Find where the given text appears and provide that cell's center as [X, Y] coordinate. 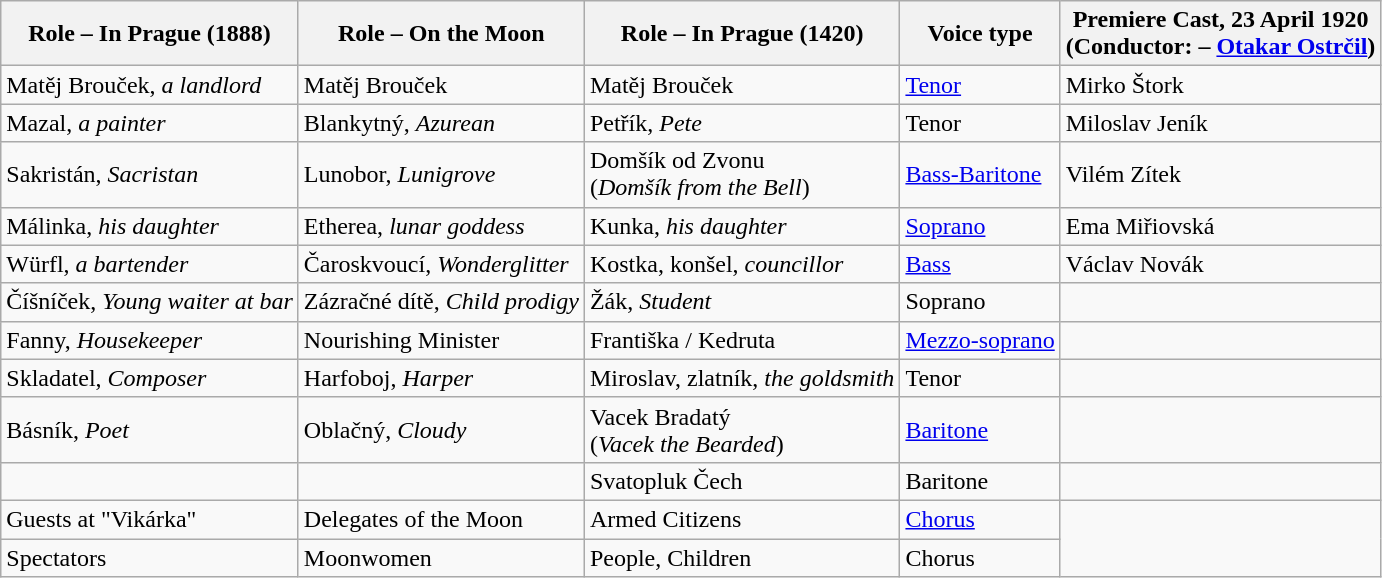
People, Children [742, 557]
Čaroskvoucí, Wonderglitter [441, 264]
Vacek Bradatý (Vacek the Bearded) [742, 430]
Role – In Prague (1888) [150, 34]
Matěj Brouček, a landlord [150, 85]
Harfoboj, Harper [441, 378]
Sakristán, Sacristan [150, 174]
Svatopluk Čech [742, 481]
Domšík od Zvonu (Domšík from the Bell) [742, 174]
Würfl, a bartender [150, 264]
Fanny, Housekeeper [150, 340]
Básník, Poet [150, 430]
Delegates of the Moon [441, 519]
Mazal, a painter [150, 123]
Mezzo-soprano [980, 340]
Miloslav Jeník [1220, 123]
Ema Miřiovská [1220, 226]
Petřík, Pete [742, 123]
Voice type [980, 34]
Václav Novák [1220, 264]
Nourishing Minister [441, 340]
Role – In Prague (1420) [742, 34]
Armed Citizens [742, 519]
Blankytný, Azurean [441, 123]
Spectators [150, 557]
Miroslav, zlatník, the goldsmith [742, 378]
Moonwomen [441, 557]
Bass [980, 264]
Mirko Štork [1220, 85]
Guests at "Vikárka" [150, 519]
Premiere Cast, 23 April 1920(Conductor: – Otakar Ostrčil) [1220, 34]
Role – On the Moon [441, 34]
Číšníček, Young waiter at bar [150, 302]
Kunka, his daughter [742, 226]
Oblačný, Cloudy [441, 430]
Františka / Kedruta [742, 340]
Skladatel, Composer [150, 378]
Kostka, konšel, councillor [742, 264]
Lunobor, Lunigrove [441, 174]
Vilém Zítek [1220, 174]
Málinka, his daughter [150, 226]
Zázračné dítě, Child prodigy [441, 302]
Etherea, lunar goddess [441, 226]
Žák, Student [742, 302]
Bass-Baritone [980, 174]
